For the text-containing cell, return its midpoint in [X, Y] coordinate format. 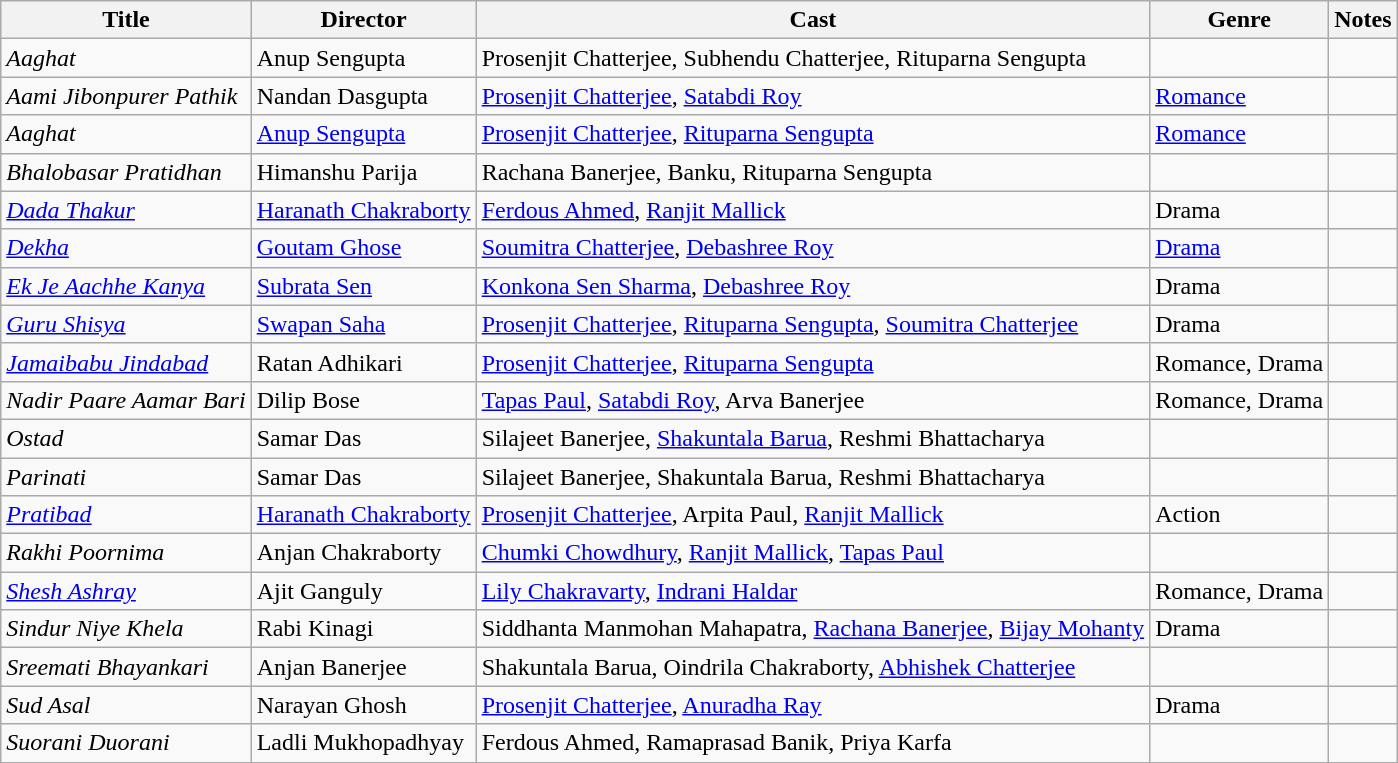
Shesh Ashray [126, 591]
Dekha [126, 248]
Prosenjit Chatterjee, Subhendu Chatterjee, Rituparna Sengupta [813, 58]
Pratibad [126, 515]
Subrata Sen [364, 286]
Prosenjit Chatterjee, Satabdi Roy [813, 96]
Dilip Bose [364, 400]
Sindur Niye Khela [126, 629]
Rakhi Poornima [126, 553]
Nadir Paare Aamar Bari [126, 400]
Sreemati Bhayankari [126, 667]
Sud Asal [126, 705]
Anjan Banerjee [364, 667]
Ferdous Ahmed, Ramaprasad Banik, Priya Karfa [813, 743]
Suorani Duorani [126, 743]
Prosenjit Chatterjee, Arpita Paul, Ranjit Mallick [813, 515]
Jamaibabu Jindabad [126, 362]
Ratan Adhikari [364, 362]
Cast [813, 20]
Nandan Dasgupta [364, 96]
Rachana Banerjee, Banku, Rituparna Sengupta [813, 172]
Ostad [126, 438]
Ajit Ganguly [364, 591]
Swapan Saha [364, 324]
Parinati [126, 477]
Siddhanta Manmohan Mahapatra, Rachana Banerjee, Bijay Mohanty [813, 629]
Notes [1363, 20]
Ladli Mukhopadhyay [364, 743]
Anjan Chakraborty [364, 553]
Shakuntala Barua, Oindrila Chakraborty, Abhishek Chatterjee [813, 667]
Lily Chakravarty, Indrani Haldar [813, 591]
Konkona Sen Sharma, Debashree Roy [813, 286]
Himanshu Parija [364, 172]
Tapas Paul, Satabdi Roy, Arva Banerjee [813, 400]
Prosenjit Chatterjee, Rituparna Sengupta, Soumitra Chatterjee [813, 324]
Genre [1240, 20]
Goutam Ghose [364, 248]
Ek Je Aachhe Kanya [126, 286]
Director [364, 20]
Action [1240, 515]
Prosenjit Chatterjee, Anuradha Ray [813, 705]
Rabi Kinagi [364, 629]
Soumitra Chatterjee, Debashree Roy [813, 248]
Chumki Chowdhury, Ranjit Mallick, Tapas Paul [813, 553]
Bhalobasar Pratidhan [126, 172]
Aami Jibonpurer Pathik [126, 96]
Guru Shisya [126, 324]
Ferdous Ahmed, Ranjit Mallick [813, 210]
Title [126, 20]
Narayan Ghosh [364, 705]
Dada Thakur [126, 210]
